Return (X, Y) of the center of cell containing provided text 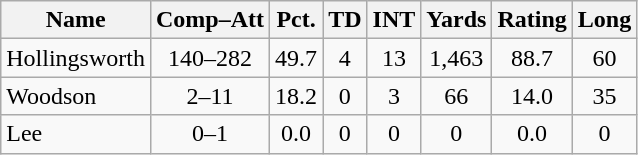
14.0 (532, 96)
4 (345, 58)
35 (604, 96)
Yards (456, 20)
Name (76, 20)
Lee (76, 134)
49.7 (296, 58)
TD (345, 20)
66 (456, 96)
Rating (532, 20)
Long (604, 20)
Comp–Att (210, 20)
88.7 (532, 58)
18.2 (296, 96)
Hollingsworth (76, 58)
140–282 (210, 58)
60 (604, 58)
0–1 (210, 134)
3 (394, 96)
INT (394, 20)
Woodson (76, 96)
2–11 (210, 96)
1,463 (456, 58)
13 (394, 58)
Pct. (296, 20)
